Return the [X, Y] coordinate for the center point of the cell that contains the specified text.  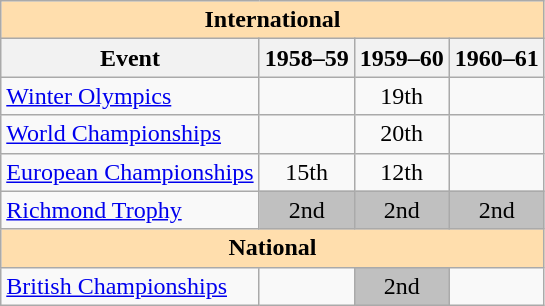
British Championships [130, 286]
International [273, 20]
1960–61 [496, 58]
12th [402, 172]
19th [402, 96]
Winter Olympics [130, 96]
Event [130, 58]
1958–59 [306, 58]
15th [306, 172]
World Championships [130, 134]
Richmond Trophy [130, 210]
20th [402, 134]
European Championships [130, 172]
National [273, 248]
1959–60 [402, 58]
